Extract the [X, Y] coordinate from the center of the cell holding the provided text.  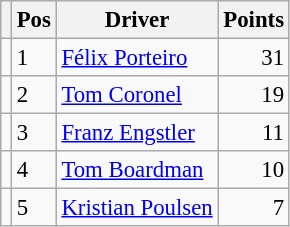
11 [254, 133]
3 [34, 133]
Driver [137, 20]
10 [254, 170]
2 [34, 95]
7 [254, 208]
Félix Porteiro [137, 58]
5 [34, 208]
Tom Coronel [137, 95]
31 [254, 58]
Franz Engstler [137, 133]
Kristian Poulsen [137, 208]
4 [34, 170]
1 [34, 58]
Pos [34, 20]
Points [254, 20]
Tom Boardman [137, 170]
19 [254, 95]
